Capture the cell that displays the provided text and extract its [X, Y] central coordinate. 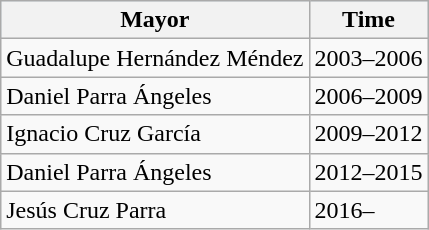
2003–2006 [368, 58]
Guadalupe Hernández Méndez [155, 58]
Time [368, 20]
Jesús Cruz Parra [155, 210]
2006–2009 [368, 96]
Ignacio Cruz García [155, 134]
2016– [368, 210]
2012–2015 [368, 172]
2009–2012 [368, 134]
Mayor [155, 20]
